Determine the (X, Y) coordinate at the center of the cell enclosing the given text.  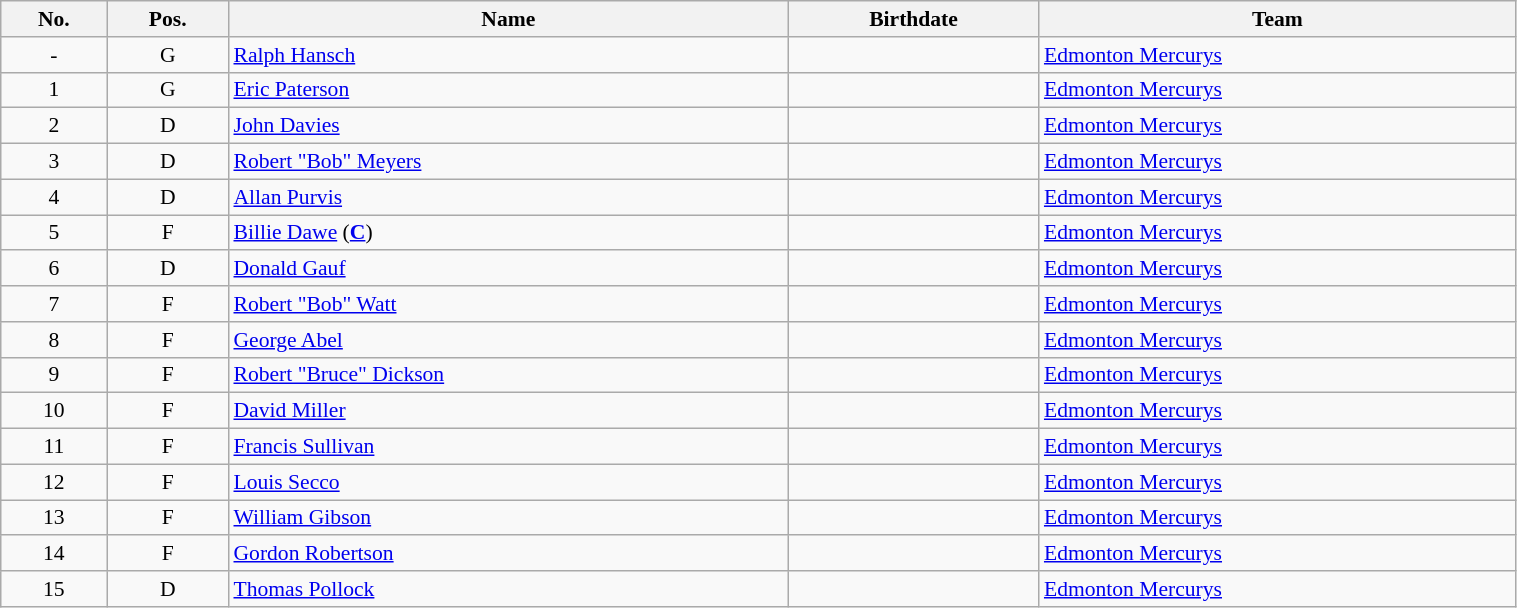
Team (1278, 19)
Robert "Bob" Meyers (508, 162)
11 (54, 447)
Birthdate (914, 19)
Eric Paterson (508, 90)
4 (54, 197)
George Abel (508, 340)
9 (54, 375)
Billie Dawe (C) (508, 233)
7 (54, 304)
3 (54, 162)
10 (54, 411)
12 (54, 482)
Robert "Bob" Watt (508, 304)
No. (54, 19)
8 (54, 340)
6 (54, 269)
5 (54, 233)
- (54, 55)
John Davies (508, 126)
2 (54, 126)
William Gibson (508, 518)
Louis Secco (508, 482)
Pos. (168, 19)
Donald Gauf (508, 269)
David Miller (508, 411)
Name (508, 19)
Thomas Pollock (508, 589)
Gordon Robertson (508, 554)
Ralph Hansch (508, 55)
Robert "Bruce" Dickson (508, 375)
1 (54, 90)
14 (54, 554)
13 (54, 518)
Allan Purvis (508, 197)
Francis Sullivan (508, 447)
15 (54, 589)
